Search for the cell housing the specified text and yield its (X, Y) center coordinate. 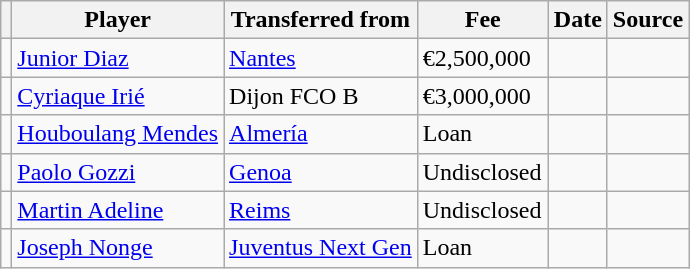
Transferred from (321, 20)
Genoa (321, 172)
Date (578, 20)
€2,500,000 (482, 58)
Source (648, 20)
Juventus Next Gen (321, 248)
Player (118, 20)
Reims (321, 210)
Martin Adeline (118, 210)
Fee (482, 20)
€3,000,000 (482, 96)
Paolo Gozzi (118, 172)
Junior Diaz (118, 58)
Almería (321, 134)
Joseph Nonge (118, 248)
Houboulang Mendes (118, 134)
Dijon FCO B (321, 96)
Cyriaque Irié (118, 96)
Nantes (321, 58)
